Detect which cell encompasses the target text, then output its [X, Y] center coordinate. 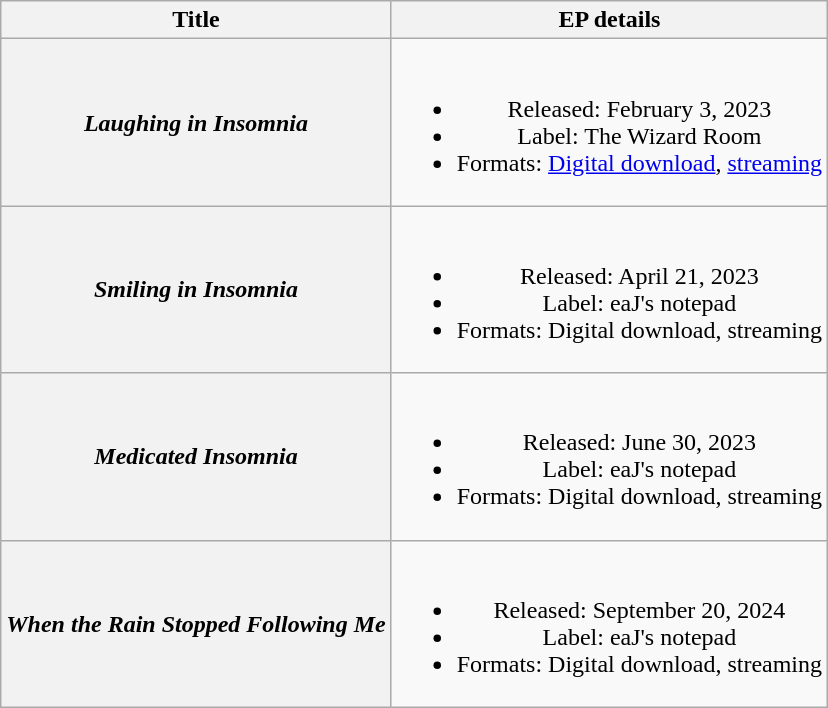
Laughing in Insomnia [196, 122]
Released: September 20, 2024Label: eaJ's notepadFormats: Digital download, streaming [609, 624]
Medicated Insomnia [196, 456]
Title [196, 20]
EP details [609, 20]
Released: June 30, 2023Label: eaJ's notepadFormats: Digital download, streaming [609, 456]
Released: February 3, 2023Label: The Wizard RoomFormats: Digital download, streaming [609, 122]
When the Rain Stopped Following Me [196, 624]
Released: April 21, 2023Label: eaJ's notepadFormats: Digital download, streaming [609, 290]
Smiling in Insomnia [196, 290]
